Identify which cell holds the provided text, then report its [x, y] central coordinate. 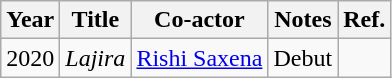
Debut [303, 58]
Title [96, 20]
Lajira [96, 58]
Year [30, 20]
Co-actor [200, 20]
Notes [303, 20]
Rishi Saxena [200, 58]
Ref. [364, 20]
2020 [30, 58]
